Locate the cell with the specified text and output its (X, Y) center coordinate. 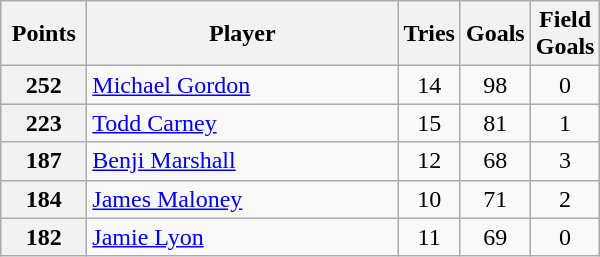
2 (565, 199)
252 (44, 85)
Michael Gordon (242, 85)
223 (44, 123)
Player (242, 34)
15 (430, 123)
10 (430, 199)
81 (495, 123)
1 (565, 123)
71 (495, 199)
68 (495, 161)
12 (430, 161)
14 (430, 85)
69 (495, 237)
Tries (430, 34)
11 (430, 237)
Field Goals (565, 34)
Jamie Lyon (242, 237)
Points (44, 34)
Goals (495, 34)
James Maloney (242, 199)
Todd Carney (242, 123)
182 (44, 237)
184 (44, 199)
187 (44, 161)
3 (565, 161)
98 (495, 85)
Benji Marshall (242, 161)
